For the text-containing cell, return its midpoint in (X, Y) coordinate format. 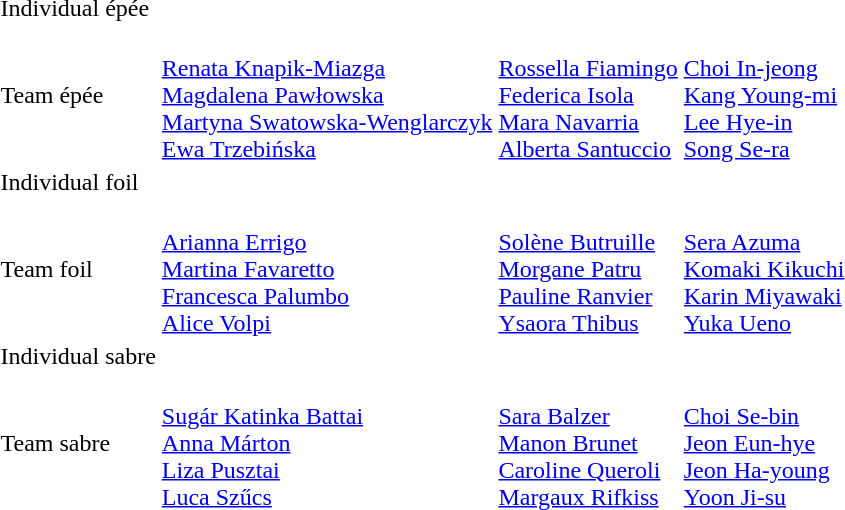
Renata Knapik-MiazgaMagdalena PawłowskaMartyna Swatowska-WenglarczykEwa Trzebińska (327, 95)
Rossella FiamingoFederica IsolaMara NavarriaAlberta Santuccio (588, 95)
Solène ButruilleMorgane PatruPauline RanvierYsaora Thibus (588, 269)
Arianna ErrigoMartina FavarettoFrancesca PalumboAlice Volpi (327, 269)
